Pinpoint the cell where the given text exists, returning its [x, y] midpoint coordinate. 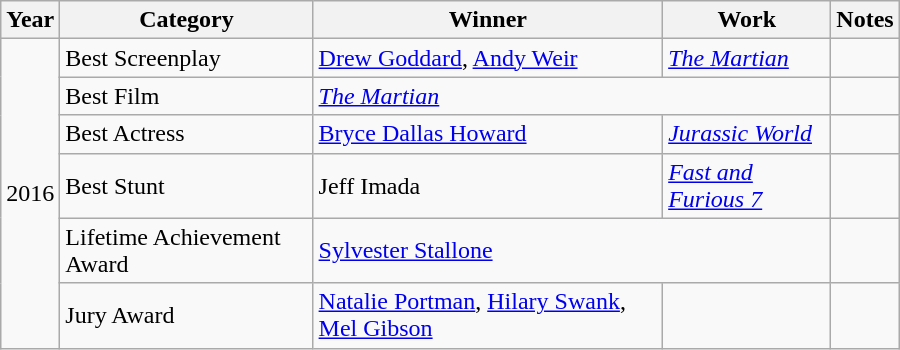
2016 [30, 194]
Work [747, 20]
Best Stunt [186, 186]
Jeff Imada [488, 186]
Fast and Furious 7 [747, 186]
Jury Award [186, 316]
Notes [865, 20]
Sylvester Stallone [572, 250]
Best Screenplay [186, 58]
Best Film [186, 96]
Category [186, 20]
Winner [488, 20]
Year [30, 20]
Natalie Portman, Hilary Swank, Mel Gibson [488, 316]
Lifetime Achievement Award [186, 250]
Jurassic World [747, 134]
Drew Goddard, Andy Weir [488, 58]
Best Actress [186, 134]
Bryce Dallas Howard [488, 134]
